Scan for the cell matching the given text and deliver its (X, Y) coordinate at center. 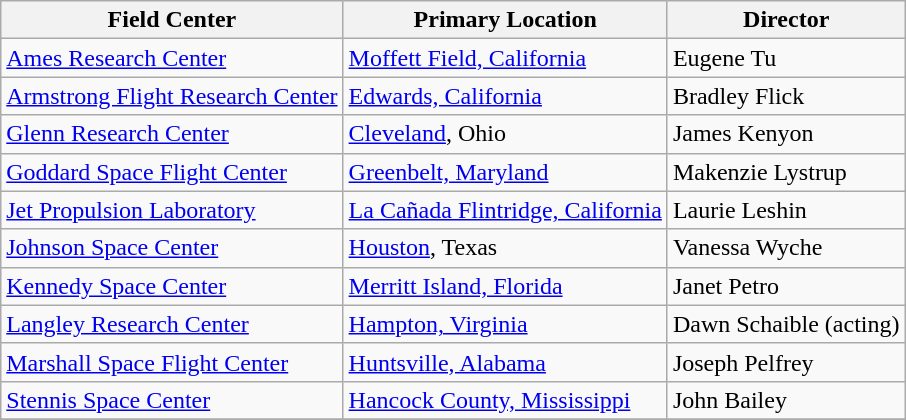
Joseph Pelfrey (786, 362)
Langley Research Center (172, 324)
Laurie Leshin (786, 210)
Cleveland, Ohio (505, 134)
Ames Research Center (172, 58)
Janet Petro (786, 286)
Moffett Field, California (505, 58)
Armstrong Flight Research Center (172, 96)
Greenbelt, Maryland (505, 172)
Hampton, Virginia (505, 324)
La Cañada Flintridge, California (505, 210)
Houston, Texas (505, 248)
John Bailey (786, 400)
Makenzie Lystrup (786, 172)
Hancock County, Mississippi (505, 400)
James Kenyon (786, 134)
Glenn Research Center (172, 134)
Johnson Space Center (172, 248)
Kennedy Space Center (172, 286)
Goddard Space Flight Center (172, 172)
Eugene Tu (786, 58)
Vanessa Wyche (786, 248)
Dawn Schaible (acting) (786, 324)
Field Center (172, 20)
Stennis Space Center (172, 400)
Edwards, California (505, 96)
Jet Propulsion Laboratory (172, 210)
Merritt Island, Florida (505, 286)
Director (786, 20)
Bradley Flick (786, 96)
Marshall Space Flight Center (172, 362)
Huntsville, Alabama (505, 362)
Primary Location (505, 20)
